Output the [x, y] coordinate of the center of the cell containing the given text.  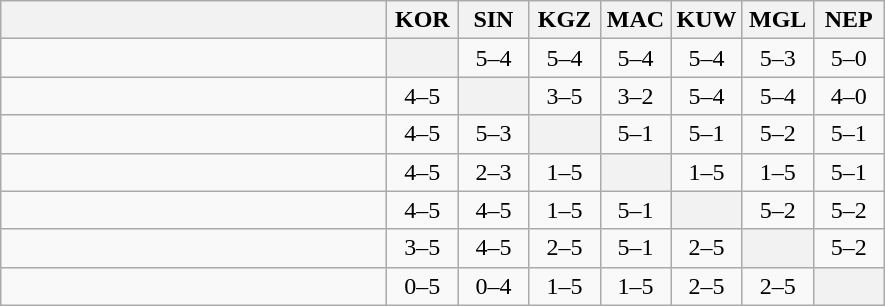
0–4 [494, 286]
KUW [706, 20]
3–2 [636, 96]
MGL [778, 20]
NEP [848, 20]
2–3 [494, 172]
4–0 [848, 96]
MAC [636, 20]
KOR [422, 20]
0–5 [422, 286]
5–0 [848, 58]
KGZ [564, 20]
SIN [494, 20]
